Find where the given text appears and provide that cell's center as (x, y) coordinate. 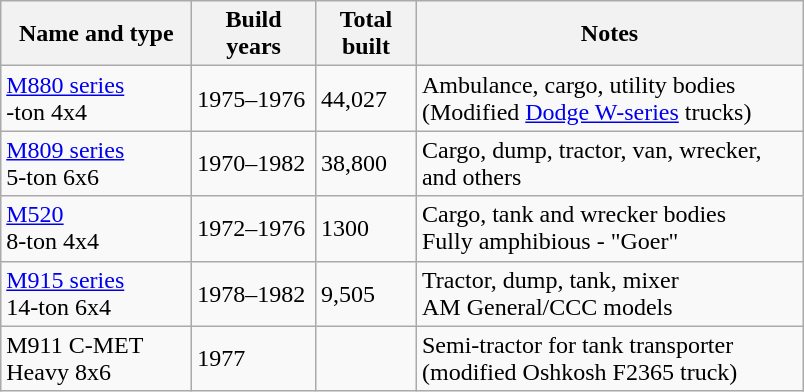
Name and type (96, 34)
Semi-tractor for tank transporter(modified Oshkosh F2365 truck) (609, 358)
Tractor, dump, tank, mixerAM General/CCC models (609, 294)
Cargo, dump, tractor, van, wrecker, and others (609, 164)
M911 C-METHeavy 8x6 (96, 358)
44,027 (366, 98)
38,800 (366, 164)
Cargo, tank and wrecker bodiesFully amphibious - "Goer" (609, 228)
1977 (254, 358)
1970–1982 (254, 164)
1300 (366, 228)
Build years (254, 34)
9,505 (366, 294)
M809 series5-ton 6x6 (96, 164)
Total built (366, 34)
M880 series-ton 4x4 (96, 98)
1972–1976 (254, 228)
1975–1976 (254, 98)
M915 series14-ton 6x4 (96, 294)
Ambulance, cargo, utility bodies(Modified Dodge W-series trucks) (609, 98)
Notes (609, 34)
1978–1982 (254, 294)
M5208-ton 4x4 (96, 228)
